Find where the given text appears and provide that cell's center as [X, Y] coordinate. 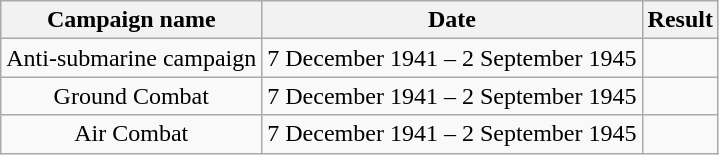
Date [452, 20]
Ground Combat [132, 96]
Anti-submarine campaign [132, 58]
Campaign name [132, 20]
Result [680, 20]
Air Combat [132, 134]
